Pinpoint the cell where the given text exists, returning its [X, Y] midpoint coordinate. 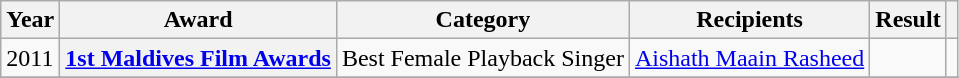
Category [482, 20]
Aishath Maain Rasheed [749, 58]
Best Female Playback Singer [482, 58]
Award [198, 20]
Result [908, 20]
Year [30, 20]
Recipients [749, 20]
1st Maldives Film Awards [198, 58]
2011 [30, 58]
